Return (X, Y) of the center of cell containing provided text 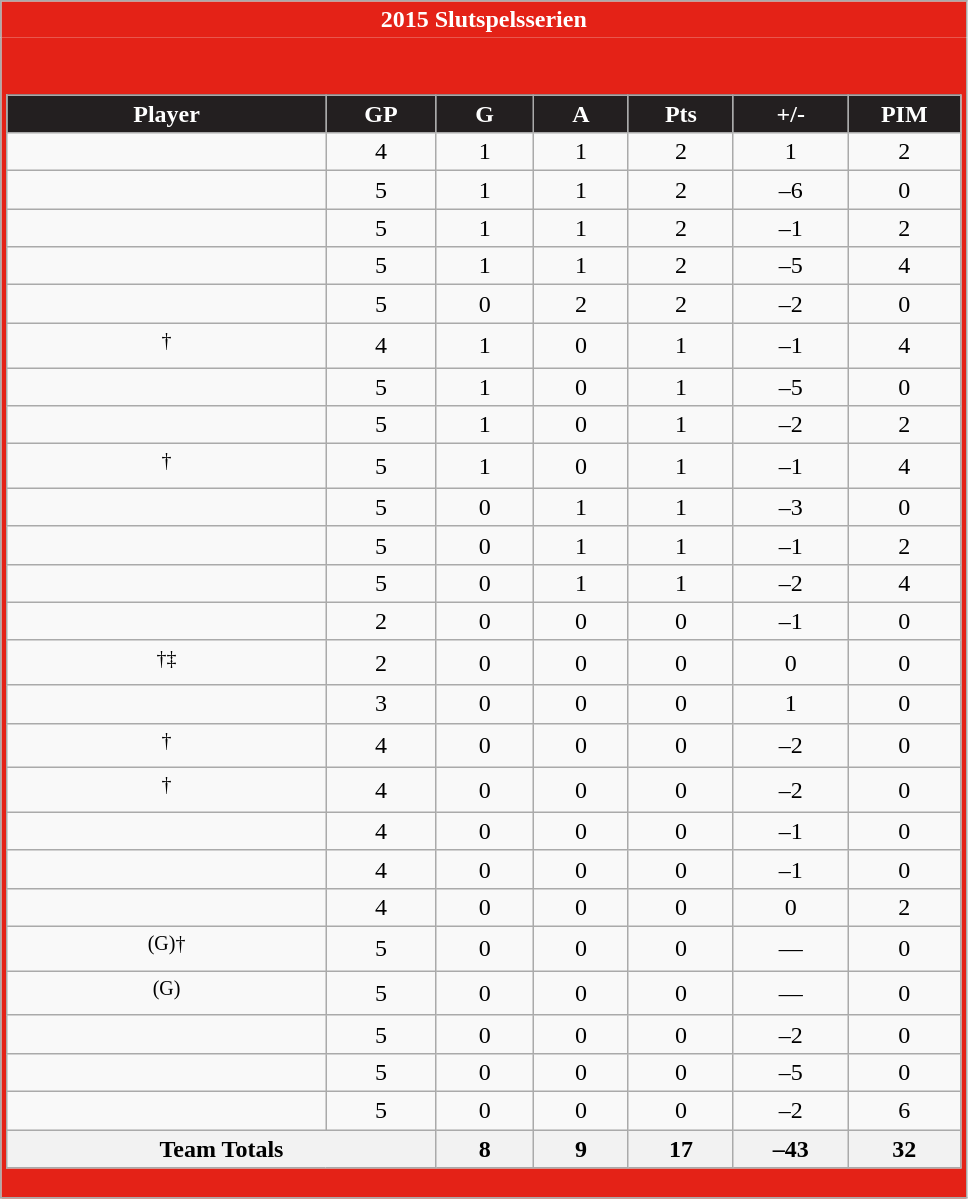
Team Totals (222, 1149)
Player (166, 114)
–6 (790, 190)
PIM (904, 114)
†‡ (166, 662)
–43 (790, 1149)
17 (680, 1149)
GP (381, 114)
+/- (790, 114)
3 (381, 704)
2015 Slutspelsserien (484, 20)
8 (485, 1149)
(G)† (166, 948)
G (485, 114)
Pts (680, 114)
6 (904, 1111)
9 (580, 1149)
–3 (790, 507)
A (580, 114)
32 (904, 1149)
(G) (166, 994)
